Output the (X, Y) coordinate of the center of the cell containing the given text.  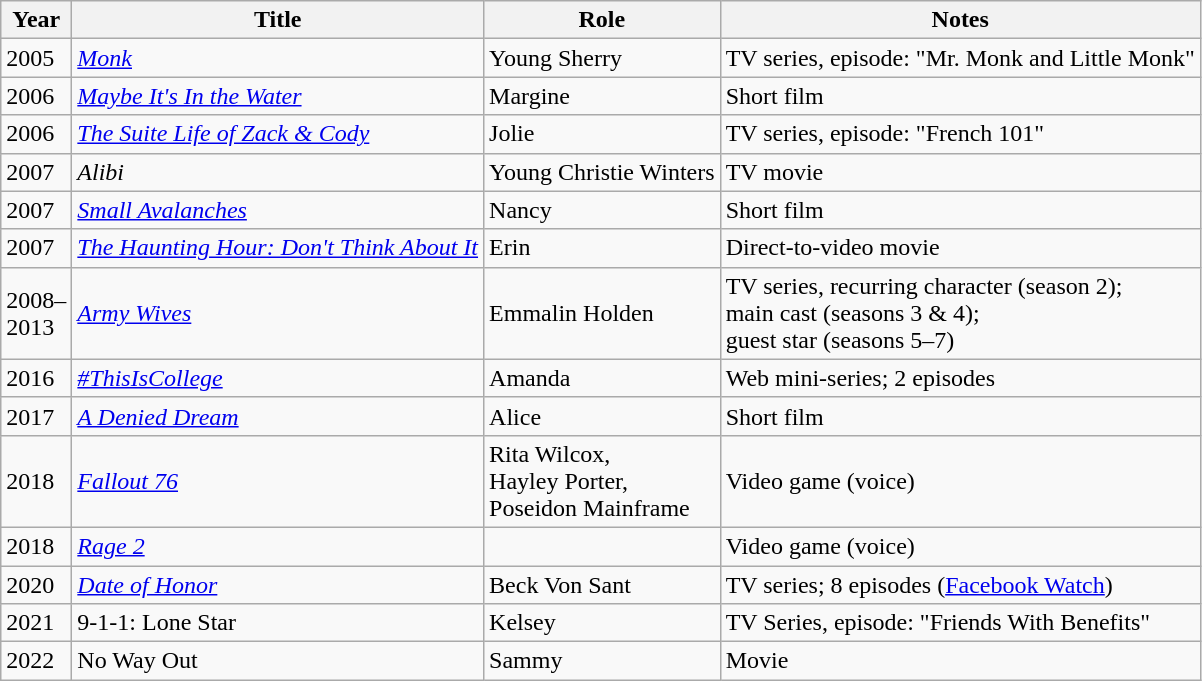
Army Wives (278, 313)
Small Avalanches (278, 210)
Kelsey (602, 623)
#ThisIsCollege (278, 378)
2008–2013 (36, 313)
Direct-to-video movie (960, 248)
Fallout 76 (278, 481)
Title (278, 20)
TV series, episode: "French 101" (960, 134)
Sammy (602, 661)
Monk (278, 58)
Date of Honor (278, 585)
2021 (36, 623)
A Denied Dream (278, 416)
Margine (602, 96)
2022 (36, 661)
Young Christie Winters (602, 172)
Web mini-series; 2 episodes (960, 378)
2017 (36, 416)
Nancy (602, 210)
Rita Wilcox,Hayley Porter,Poseidon Mainframe (602, 481)
The Suite Life of Zack & Cody (278, 134)
Movie (960, 661)
No Way Out (278, 661)
Alice (602, 416)
Alibi (278, 172)
The Haunting Hour: Don't Think About It (278, 248)
TV series, episode: "Mr. Monk and Little Monk" (960, 58)
2020 (36, 585)
Year (36, 20)
Notes (960, 20)
Young Sherry (602, 58)
2005 (36, 58)
TV movie (960, 172)
Maybe It's In the Water (278, 96)
Erin (602, 248)
Rage 2 (278, 546)
9-1-1: Lone Star (278, 623)
Beck Von Sant (602, 585)
Emmalin Holden (602, 313)
Jolie (602, 134)
TV Series, episode: "Friends With Benefits" (960, 623)
2016 (36, 378)
TV series; 8 episodes (Facebook Watch) (960, 585)
TV series, recurring character (season 2);main cast (seasons 3 & 4);guest star (seasons 5–7) (960, 313)
Amanda (602, 378)
Role (602, 20)
